Find where the given text appears and provide that cell's center as (x, y) coordinate. 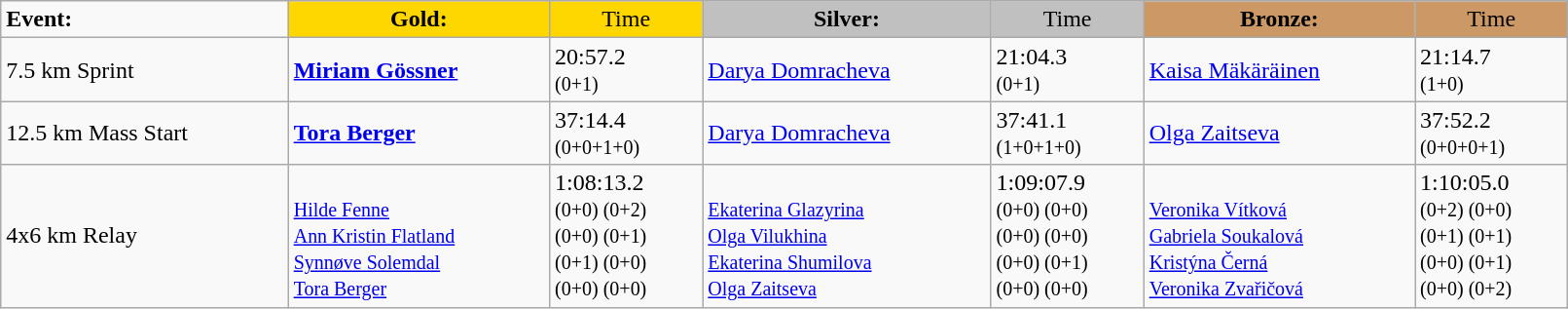
Bronze: (1279, 19)
37:52.2(0+0+0+1) (1491, 133)
1:10:05.0(0+2) (0+0)(0+1) (0+1)(0+0) (0+1)(0+0) (0+2) (1491, 236)
4x6 km Relay (144, 236)
Olga Zaitseva (1279, 133)
Silver: (847, 19)
Event: (144, 19)
7.5 km Sprint (144, 70)
Ekaterina GlazyrinaOlga VilukhinaEkaterina ShumilovaOlga Zaitseva (847, 236)
1:08:13.2(0+0) (0+2)(0+0) (0+1)(0+1) (0+0)(0+0) (0+0) (627, 236)
20:57.2(0+1) (627, 70)
Gold: (419, 19)
Hilde FenneAnn Kristin FlatlandSynnøve SolemdalTora Berger (419, 236)
Veronika VítkováGabriela SoukalováKristýna ČernáVeronika Zvařičová (1279, 236)
Miriam Gössner (419, 70)
37:41.1(1+0+1+0) (1067, 133)
37:14.4(0+0+1+0) (627, 133)
Kaisa Mäkäräinen (1279, 70)
1:09:07.9(0+0) (0+0)(0+0) (0+0)(0+0) (0+1)(0+0) (0+0) (1067, 236)
Tora Berger (419, 133)
21:14.7(1+0) (1491, 70)
12.5 km Mass Start (144, 133)
21:04.3(0+1) (1067, 70)
